From the cell containing the given text, extract its center point as (X, Y) coordinate. 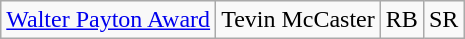
SR (443, 20)
Walter Payton Award (108, 20)
RB (402, 20)
Tevin McCaster (298, 20)
